Identify which cell holds the provided text, then report its (X, Y) central coordinate. 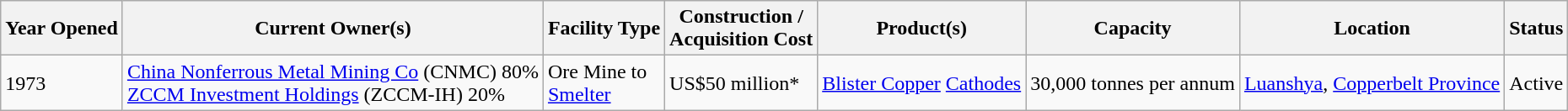
US$50 million* (742, 82)
Product(s) (922, 29)
Luanshya, Copperbelt Province (1372, 82)
Location (1372, 29)
Facility Type (604, 29)
Active (1536, 82)
Capacity (1133, 29)
Year Opened (62, 29)
30,000 tonnes per annum (1133, 82)
Status (1536, 29)
China Nonferrous Metal Mining Co (CNMC) 80%ZCCM Investment Holdings (ZCCM-IH) 20% (332, 82)
Ore Mine toSmelter (604, 82)
1973 (62, 82)
Blister Copper Cathodes (922, 82)
Construction /Acquisition Cost (742, 29)
Current Owner(s) (332, 29)
